Extract the (X, Y) coordinate from the center of the cell holding the provided text.  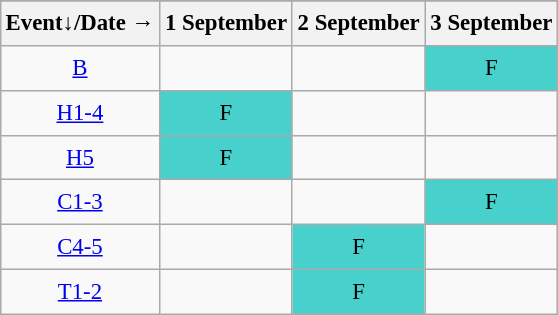
C4-5 (80, 248)
Event↓/Date → (80, 24)
T1-2 (80, 292)
2 September (358, 24)
H5 (80, 158)
1 September (226, 24)
3 September (492, 24)
H1-4 (80, 112)
C1-3 (80, 202)
B (80, 68)
